Output the [X, Y] coordinate of the center of the cell containing the given text.  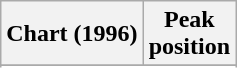
Peakposition [189, 34]
Chart (1996) [72, 34]
